Provide the [X, Y] coordinate of the cell's center where the given text is located.  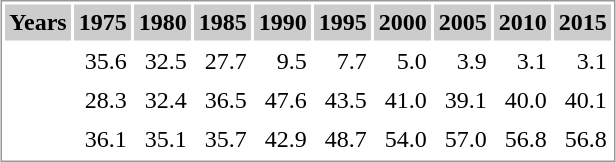
1980 [162, 22]
35.1 [162, 140]
43.5 [342, 100]
28.3 [102, 100]
2000 [402, 22]
40.0 [522, 100]
3.9 [462, 62]
Years [38, 22]
41.0 [402, 100]
2015 [582, 22]
1975 [102, 22]
2010 [522, 22]
47.6 [282, 100]
48.7 [342, 140]
54.0 [402, 140]
27.7 [222, 62]
1985 [222, 22]
1990 [282, 22]
57.0 [462, 140]
36.1 [102, 140]
35.6 [102, 62]
9.5 [282, 62]
42.9 [282, 140]
32.5 [162, 62]
39.1 [462, 100]
40.1 [582, 100]
36.5 [222, 100]
35.7 [222, 140]
2005 [462, 22]
32.4 [162, 100]
1995 [342, 22]
7.7 [342, 62]
5.0 [402, 62]
